For the text-containing cell, return its midpoint in [X, Y] coordinate format. 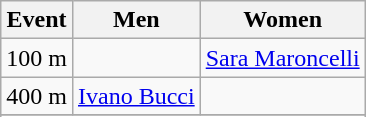
400 m [37, 96]
100 m [37, 58]
Women [282, 20]
Event [37, 20]
Ivano Bucci [136, 96]
Sara Maroncelli [282, 58]
Men [136, 20]
